Scan for the cell matching the given text and deliver its (x, y) coordinate at center. 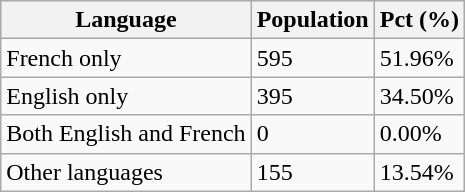
0.00% (419, 134)
Other languages (126, 172)
Pct (%) (419, 20)
595 (312, 58)
French only (126, 58)
13.54% (419, 172)
51.96% (419, 58)
155 (312, 172)
English only (126, 96)
0 (312, 134)
Both English and French (126, 134)
395 (312, 96)
Language (126, 20)
34.50% (419, 96)
Population (312, 20)
